Extract the (X, Y) coordinate from the center of the cell holding the provided text.  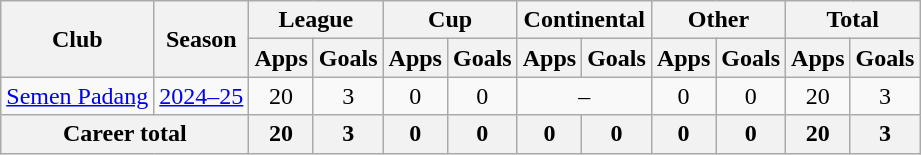
Total (853, 20)
Season (202, 39)
Cup (450, 20)
Club (78, 39)
2024–25 (202, 96)
Continental (584, 20)
League (316, 20)
– (584, 96)
Semen Padang (78, 96)
Other (718, 20)
Career total (125, 134)
